Locate the cell with the specified text and output its (x, y) center coordinate. 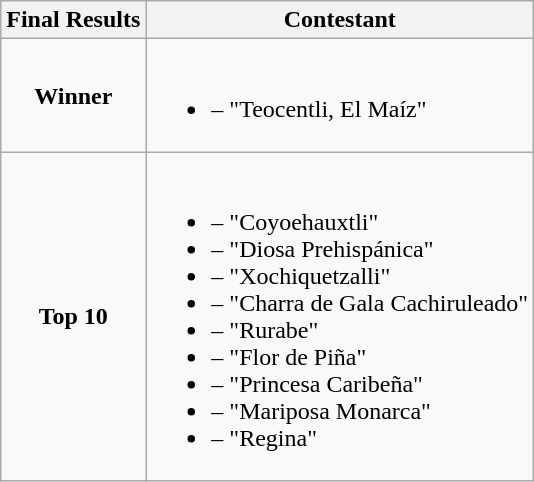
Contestant (340, 20)
Top 10 (74, 316)
Winner (74, 96)
– "Teocentli, El Maíz" (340, 96)
Final Results (74, 20)
